Provide the (X, Y) coordinate of the cell's center where the given text is located.  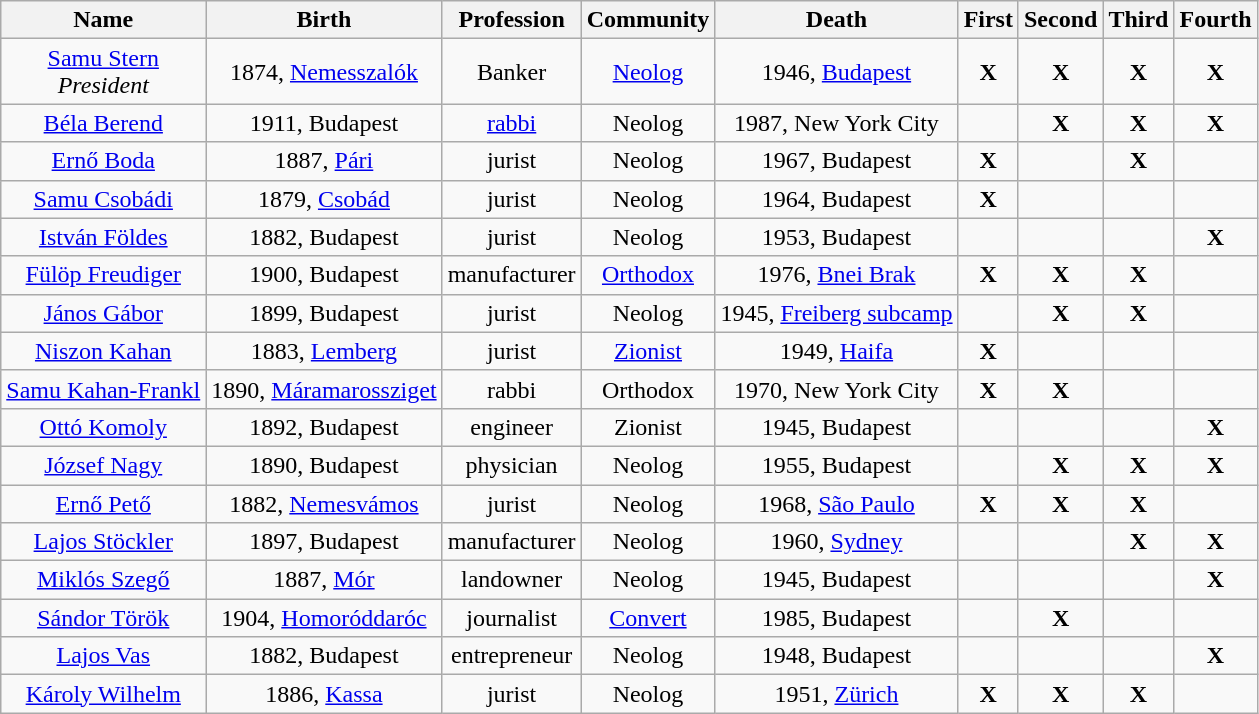
Miklós Szegő (104, 580)
1900, Budapest (324, 275)
Death (836, 20)
1987, New York City (836, 123)
István Földes (104, 237)
Birth (324, 20)
1946, Budapest (836, 72)
Ernő Pető (104, 503)
engineer (512, 427)
physician (512, 465)
1953, Budapest (836, 237)
József Nagy (104, 465)
journalist (512, 618)
1890, Budapest (324, 465)
1879, Csobád (324, 199)
1955, Budapest (836, 465)
1883, Lemberg (324, 351)
1945, Freiberg subcamp (836, 313)
Profession (512, 20)
Ottó Komoly (104, 427)
Banker (512, 72)
Name (104, 20)
Fülöp Freudiger (104, 275)
Community (648, 20)
1890, Máramarossziget (324, 389)
1948, Budapest (836, 656)
Niszon Kahan (104, 351)
Sándor Török (104, 618)
entrepreneur (512, 656)
1897, Budapest (324, 542)
1886, Kassa (324, 694)
1949, Haifa (836, 351)
1970, New York City (836, 389)
1887, Pári (324, 161)
1951, Zürich (836, 694)
1887, Mór (324, 580)
1960, Sydney (836, 542)
1976, Bnei Brak (836, 275)
1967, Budapest (836, 161)
Fourth (1216, 20)
János Gábor (104, 313)
Ernő Boda (104, 161)
Károly Wilhelm (104, 694)
1964, Budapest (836, 199)
Samu SternPresident (104, 72)
Convert (648, 618)
1911, Budapest (324, 123)
First (988, 20)
Lajos Stöckler (104, 542)
1985, Budapest (836, 618)
Béla Berend (104, 123)
Third (1138, 20)
1874, Nemesszalók (324, 72)
1882, Nemesvámos (324, 503)
1968, São Paulo (836, 503)
1892, Budapest (324, 427)
1904, Homoróddaróc (324, 618)
Samu Kahan-Frankl (104, 389)
Samu Csobádi (104, 199)
1899, Budapest (324, 313)
Lajos Vas (104, 656)
Second (1060, 20)
landowner (512, 580)
